Identify which cell holds the provided text, then report its (x, y) central coordinate. 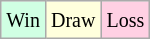
Win (24, 20)
Draw (72, 20)
Loss (126, 20)
